Scan for the cell matching the given text and deliver its [x, y] coordinate at center. 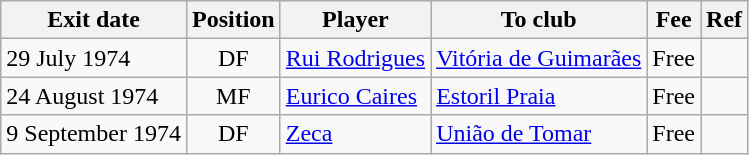
24 August 1974 [94, 96]
29 July 1974 [94, 58]
Zeca [355, 134]
Player [355, 20]
Estoril Praia [539, 96]
Position [233, 20]
Rui Rodrigues [355, 58]
Exit date [94, 20]
Fee [674, 20]
Vitória de Guimarães [539, 58]
MF [233, 96]
União de Tomar [539, 134]
9 September 1974 [94, 134]
Ref [724, 20]
Eurico Caires [355, 96]
To club [539, 20]
